Find where the given text appears and provide that cell's center as (X, Y) coordinate. 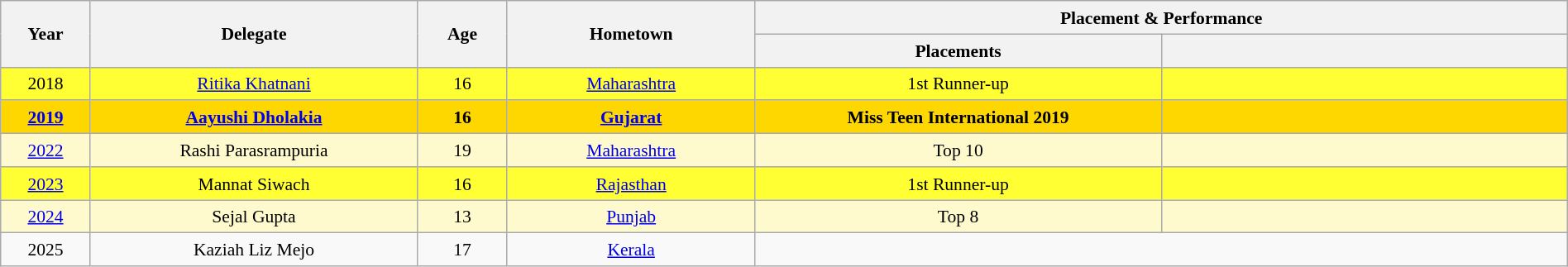
13 (463, 217)
2022 (46, 150)
Placements (958, 50)
Ritika Khatnani (253, 83)
2025 (46, 250)
Age (463, 34)
19 (463, 150)
Placement & Performance (1161, 17)
Gujarat (631, 117)
Sejal Gupta (253, 217)
Kaziah Liz Mejo (253, 250)
2018 (46, 83)
2024 (46, 217)
Rajasthan (631, 184)
Mannat Siwach (253, 184)
Miss Teen International 2019 (958, 117)
17 (463, 250)
Aayushi Dholakia (253, 117)
Rashi Parasrampuria (253, 150)
Punjab (631, 217)
2019 (46, 117)
Delegate (253, 34)
2023 (46, 184)
Kerala (631, 250)
Hometown (631, 34)
Top 8 (958, 217)
Top 10 (958, 150)
Year (46, 34)
